Scan for the cell matching the given text and deliver its (X, Y) coordinate at center. 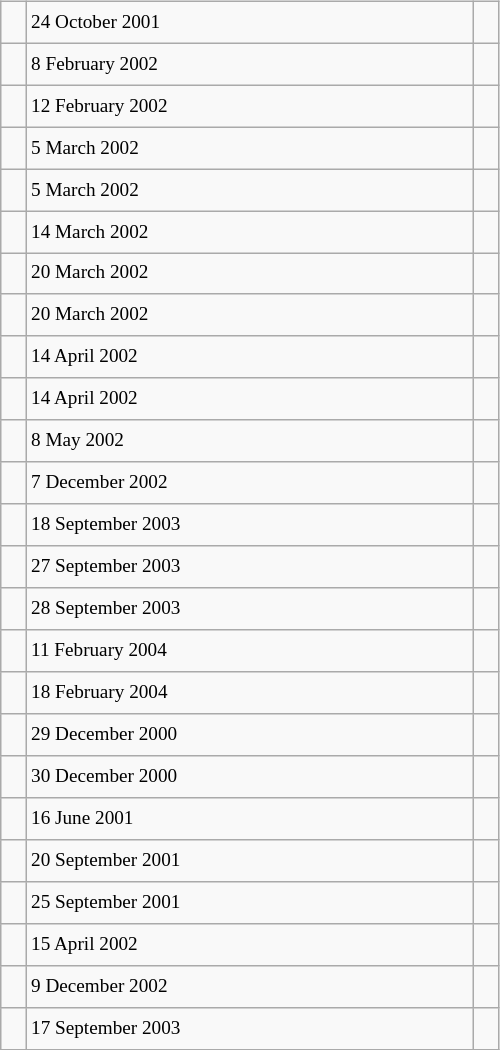
30 December 2000 (249, 777)
18 February 2004 (249, 693)
9 December 2002 (249, 986)
11 February 2004 (249, 651)
8 February 2002 (249, 64)
28 September 2003 (249, 609)
7 December 2002 (249, 483)
20 September 2001 (249, 861)
8 May 2002 (249, 441)
25 September 2001 (249, 902)
29 December 2000 (249, 735)
17 September 2003 (249, 1028)
15 April 2002 (249, 944)
18 September 2003 (249, 525)
27 September 2003 (249, 567)
16 June 2001 (249, 819)
24 October 2001 (249, 22)
12 February 2002 (249, 106)
14 March 2002 (249, 232)
